Determine the (x, y) coordinate at the center of the cell enclosing the given text.  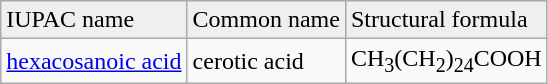
Structural formula (446, 20)
cerotic acid (266, 61)
CH3(CH2)24COOH (446, 61)
IUPAC name (94, 20)
Common name (266, 20)
hexacosanoic acid (94, 61)
